Output the [x, y] coordinate of the center of the cell containing the given text.  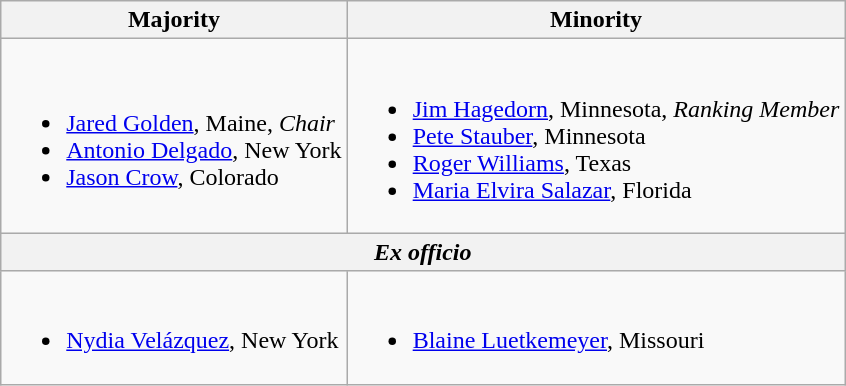
Blaine Luetkemeyer, Missouri [596, 328]
Majority [174, 20]
Jim Hagedorn, Minnesota, Ranking MemberPete Stauber, MinnesotaRoger Williams, TexasMaria Elvira Salazar, Florida [596, 136]
Jared Golden, Maine, ChairAntonio Delgado, New YorkJason Crow, Colorado [174, 136]
Minority [596, 20]
Ex officio [423, 252]
Nydia Velázquez, New York [174, 328]
